Return the [x, y] coordinate for the center point of the cell that contains the specified text.  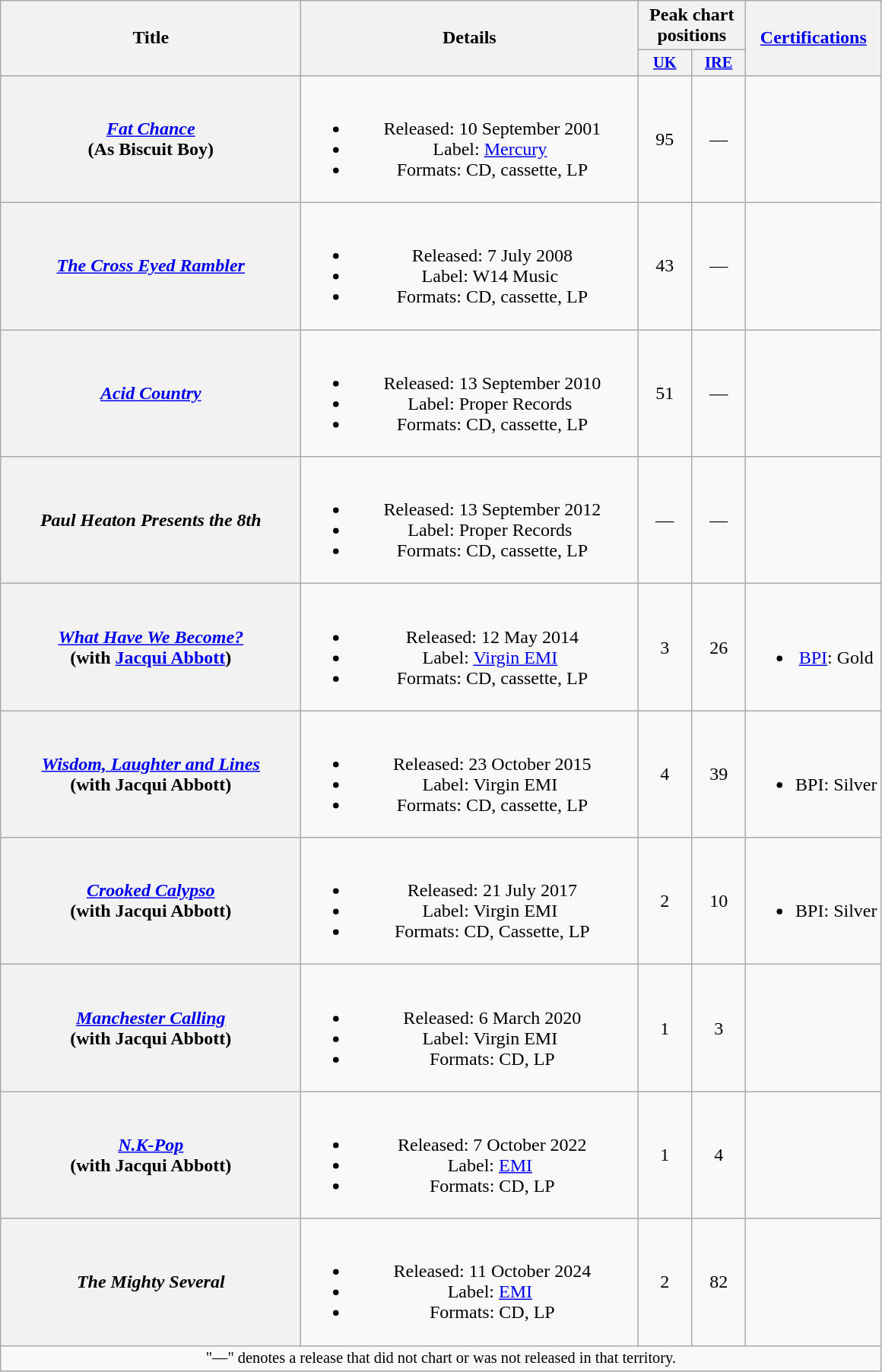
43 [665, 266]
Manchester Calling(with Jacqui Abbott) [151, 1028]
Fat Chance(As Biscuit Boy) [151, 138]
What Have We Become?(with Jacqui Abbott) [151, 648]
Wisdom, Laughter and Lines(with Jacqui Abbott) [151, 774]
Released: 10 September 2001Label: Mercury Formats: CD, cassette, LP [470, 138]
51 [665, 394]
Released: 7 October 2022Label: EMI Formats: CD, LP [470, 1155]
10 [719, 901]
IRE [719, 63]
Paul Heaton Presents the 8th [151, 520]
82 [719, 1282]
Released: 21 July 2017Label: Virgin EMI Formats: CD, Cassette, LP [470, 901]
Released: 12 May 2014Label: Virgin EMI Formats: CD, cassette, LP [470, 648]
UK [665, 63]
The Mighty Several [151, 1282]
Details [470, 38]
N.K-Pop(with Jacqui Abbott) [151, 1155]
Acid Country [151, 394]
The Cross Eyed Rambler [151, 266]
BPI: Gold [814, 648]
Peak chart positions [692, 26]
39 [719, 774]
Released: 11 October 2024Label: EMI Formats: CD, LP [470, 1282]
"—" denotes a release that did not chart or was not released in that territory. [441, 1358]
Released: 23 October 2015Label: Virgin EMI Formats: CD, cassette, LP [470, 774]
Certifications [814, 38]
Released: 13 September 2012Label: Proper Records Formats: CD, cassette, LP [470, 520]
Crooked Calypso(with Jacqui Abbott) [151, 901]
Released: 13 September 2010Label: Proper Records Formats: CD, cassette, LP [470, 394]
95 [665, 138]
Title [151, 38]
Released: 6 March 2020Label: Virgin EMI Formats: CD, LP [470, 1028]
Released: 7 July 2008Label: W14 Music Formats: CD, cassette, LP [470, 266]
26 [719, 648]
